Find where the given text appears and provide that cell's center as (X, Y) coordinate. 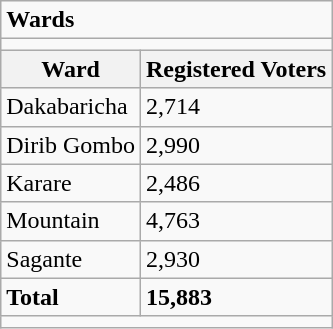
4,763 (236, 221)
Total (71, 297)
Wards (166, 20)
Dakabaricha (71, 107)
Sagante (71, 259)
2,486 (236, 183)
2,990 (236, 145)
Ward (71, 69)
Karare (71, 183)
Registered Voters (236, 69)
Mountain (71, 221)
Dirib Gombo (71, 145)
15,883 (236, 297)
2,930 (236, 259)
2,714 (236, 107)
